Extract the [X, Y] coordinate from the center of the cell holding the provided text.  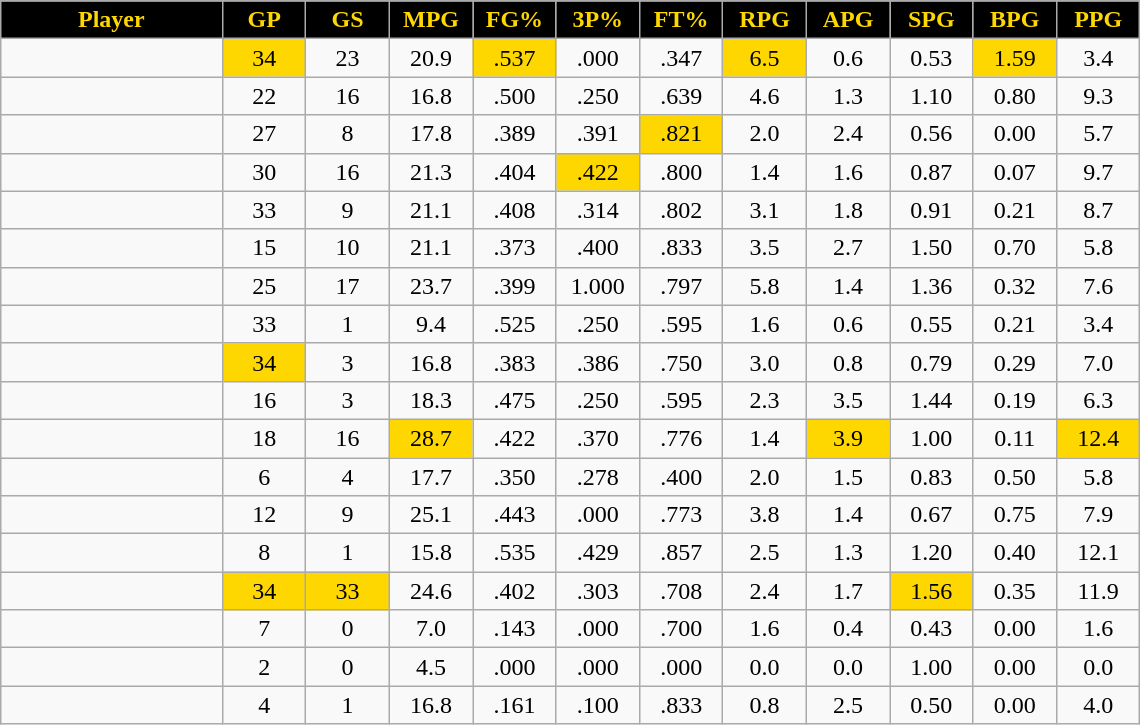
23.7 [430, 286]
1.56 [932, 591]
SPG [932, 20]
Player [111, 20]
.350 [514, 477]
4.5 [430, 667]
0.70 [1014, 248]
15 [264, 248]
0.67 [932, 515]
7.6 [1098, 286]
0.75 [1014, 515]
.370 [598, 438]
0.56 [932, 134]
0.80 [1014, 96]
0.11 [1014, 438]
15.8 [430, 553]
3.0 [764, 362]
.821 [680, 134]
.857 [680, 553]
.773 [680, 515]
0.79 [932, 362]
.535 [514, 553]
APG [848, 20]
1.5 [848, 477]
21.3 [430, 172]
4.0 [1098, 705]
12.4 [1098, 438]
.143 [514, 629]
.700 [680, 629]
MPG [430, 20]
0.29 [1014, 362]
10 [348, 248]
0.32 [1014, 286]
24.6 [430, 591]
1.8 [848, 210]
BPG [1014, 20]
GS [348, 20]
12 [264, 515]
25.1 [430, 515]
27 [264, 134]
1.50 [932, 248]
17.8 [430, 134]
1.000 [598, 286]
9.4 [430, 324]
17 [348, 286]
0.91 [932, 210]
30 [264, 172]
2 [264, 667]
25 [264, 286]
2.7 [848, 248]
7 [264, 629]
17.7 [430, 477]
8.7 [1098, 210]
FG% [514, 20]
28.7 [430, 438]
1.20 [932, 553]
7.9 [1098, 515]
6.3 [1098, 400]
5.7 [1098, 134]
.100 [598, 705]
FT% [680, 20]
.443 [514, 515]
1.7 [848, 591]
.802 [680, 210]
.391 [598, 134]
0.19 [1014, 400]
.278 [598, 477]
.500 [514, 96]
.373 [514, 248]
.402 [514, 591]
.389 [514, 134]
.314 [598, 210]
1.59 [1014, 58]
1.44 [932, 400]
.303 [598, 591]
9.3 [1098, 96]
.708 [680, 591]
1.10 [932, 96]
3.1 [764, 210]
GP [264, 20]
6.5 [764, 58]
.537 [514, 58]
.475 [514, 400]
18 [264, 438]
.408 [514, 210]
.399 [514, 286]
.639 [680, 96]
4.6 [764, 96]
0.40 [1014, 553]
.776 [680, 438]
3.8 [764, 515]
0.87 [932, 172]
.383 [514, 362]
.161 [514, 705]
0.83 [932, 477]
.386 [598, 362]
11.9 [1098, 591]
1.36 [932, 286]
22 [264, 96]
3.9 [848, 438]
.404 [514, 172]
PPG [1098, 20]
0.4 [848, 629]
2.3 [764, 400]
23 [348, 58]
0.53 [932, 58]
9.7 [1098, 172]
.797 [680, 286]
0.55 [932, 324]
.750 [680, 362]
.429 [598, 553]
3P% [598, 20]
6 [264, 477]
0.43 [932, 629]
0.07 [1014, 172]
0.35 [1014, 591]
.347 [680, 58]
18.3 [430, 400]
12.1 [1098, 553]
.800 [680, 172]
RPG [764, 20]
20.9 [430, 58]
.525 [514, 324]
